Detect which cell encompasses the target text, then output its [X, Y] center coordinate. 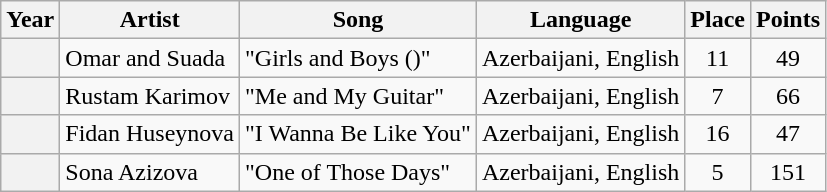
16 [718, 134]
Song [358, 20]
Year [30, 20]
Sona Azizova [150, 172]
11 [718, 58]
Place [718, 20]
"Girls and Boys ()" [358, 58]
Artist [150, 20]
Language [580, 20]
151 [788, 172]
5 [718, 172]
7 [718, 96]
Omar and Suada [150, 58]
49 [788, 58]
Points [788, 20]
Fidan Huseynova [150, 134]
47 [788, 134]
"One of Those Days" [358, 172]
"I Wanna Be Like You" [358, 134]
Rustam Karimov [150, 96]
"Me and My Guitar" [358, 96]
66 [788, 96]
